Find where the given text appears and provide that cell's center as (x, y) coordinate. 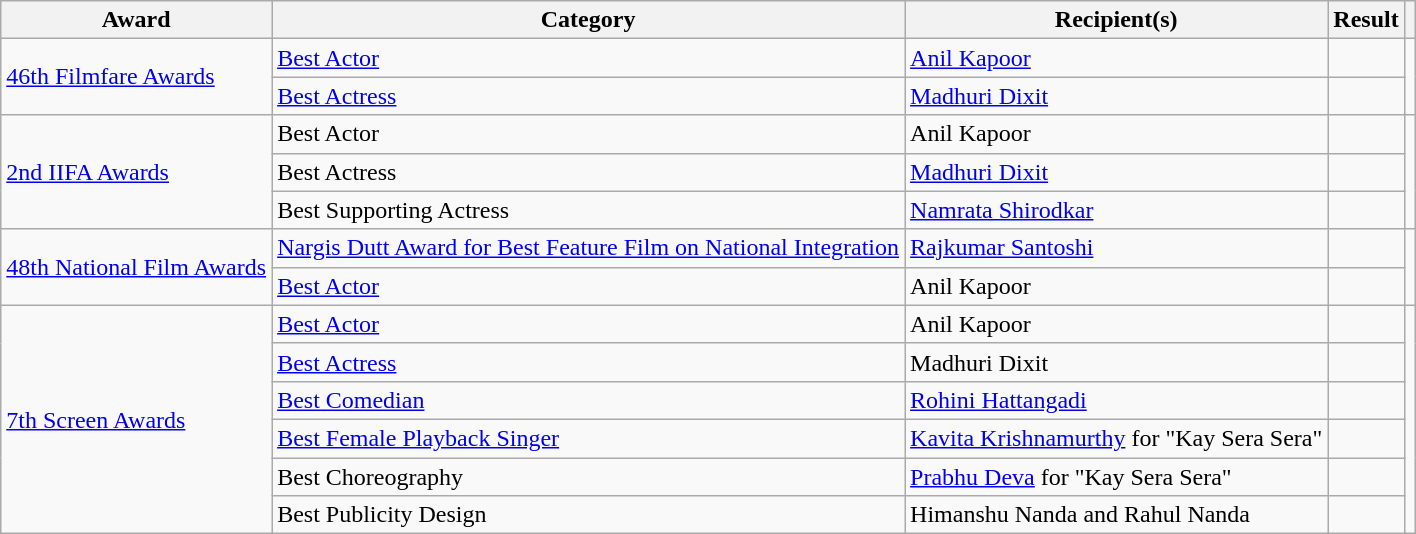
Kavita Krishnamurthy for "Kay Sera Sera" (1116, 438)
2nd IIFA Awards (136, 172)
Category (588, 20)
Best Choreography (588, 477)
Namrata Shirodkar (1116, 210)
Rohini Hattangadi (1116, 400)
Recipient(s) (1116, 20)
Himanshu Nanda and Rahul Nanda (1116, 515)
Best Publicity Design (588, 515)
Best Female Playback Singer (588, 438)
Best Supporting Actress (588, 210)
Best Comedian (588, 400)
46th Filmfare Awards (136, 77)
Award (136, 20)
48th National Film Awards (136, 267)
Prabhu Deva for "Kay Sera Sera" (1116, 477)
Rajkumar Santoshi (1116, 248)
Nargis Dutt Award for Best Feature Film on National Integration (588, 248)
7th Screen Awards (136, 419)
Result (1366, 20)
